Output the (X, Y) coordinate of the center of the cell containing the given text.  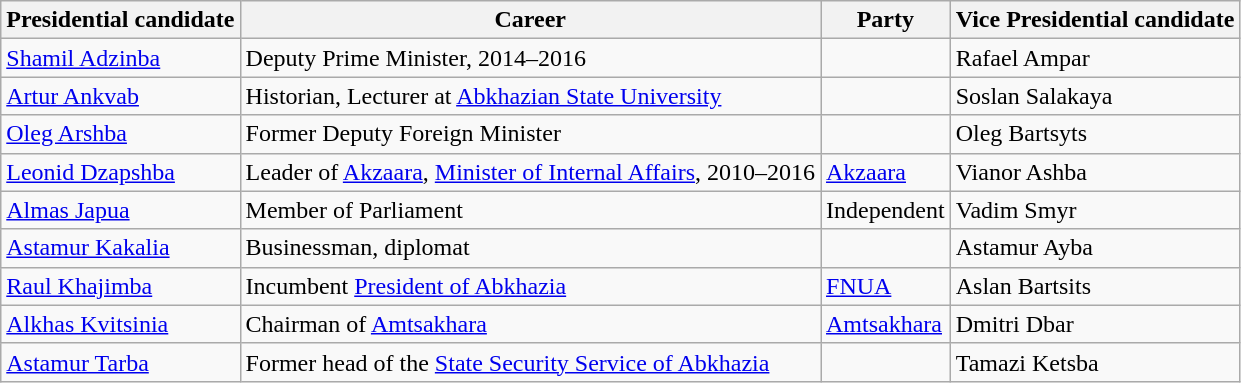
Vice Presidential candidate (1095, 20)
Oleg Arshba (120, 134)
Former Deputy Foreign Minister (530, 134)
Member of Parliament (530, 210)
Amtsakhara (885, 324)
Alkhas Kvitsinia (120, 324)
Leonid Dzapshba (120, 172)
Independent (885, 210)
Dmitri Dbar (1095, 324)
Astamur Tarba (120, 362)
Chairman of Amtsakhara (530, 324)
Tamazi Ketsba (1095, 362)
Raul Khajimba (120, 286)
Leader of Akzaara, Minister of Internal Affairs, 2010–2016 (530, 172)
Almas Japua (120, 210)
Party (885, 20)
Former head of the State Security Service of Abkhazia (530, 362)
Historian, Lecturer at Abkhazian State University (530, 96)
Vianor Ashba (1095, 172)
Astamur Kakalia (120, 248)
Soslan Salakaya (1095, 96)
Artur Ankvab (120, 96)
Aslan Bartsits (1095, 286)
Astamur Ayba (1095, 248)
FNUA (885, 286)
Career (530, 20)
Deputy Prime Minister, 2014–2016 (530, 58)
Presidential candidate (120, 20)
Rafael Ampar (1095, 58)
Businessman, diplomat (530, 248)
Shamil Adzinba (120, 58)
Oleg Bartsyts (1095, 134)
Incumbent President of Abkhazia (530, 286)
Vadim Smyr (1095, 210)
Akzaara (885, 172)
